Extract the (X, Y) coordinate from the center of the cell holding the provided text.  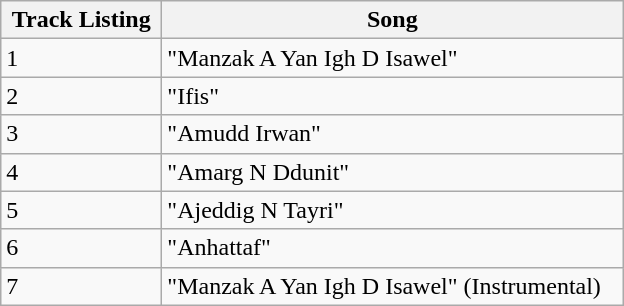
1 (82, 58)
Song (392, 20)
"Manzak A Yan Igh D Isawel" (Instrumental) (392, 286)
7 (82, 286)
"Amudd Irwan" (392, 134)
"Ajeddig N Tayri" (392, 210)
"Manzak A Yan Igh D Isawel" (392, 58)
Track Listing (82, 20)
"Ifis" (392, 96)
5 (82, 210)
3 (82, 134)
"Amarg N Ddunit" (392, 172)
6 (82, 248)
4 (82, 172)
"Anhattaf" (392, 248)
2 (82, 96)
